Return (X, Y) of the center of cell containing provided text 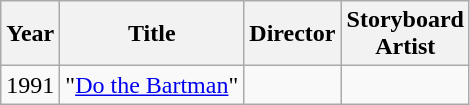
Director (292, 34)
Title (152, 34)
"Do the Bartman" (152, 85)
1991 (30, 85)
StoryboardArtist (405, 34)
Year (30, 34)
